Provide the [x, y] coordinate of the cell's center where the given text is located.  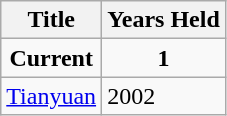
Tianyuan [52, 96]
2002 [164, 96]
Title [52, 20]
Years Held [164, 20]
1 [164, 58]
Current [52, 58]
